Locate the cell with the specified text and output its (X, Y) center coordinate. 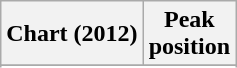
Chart (2012) (72, 34)
Peakposition (189, 34)
